Detect which cell encompasses the target text, then output its [X, Y] center coordinate. 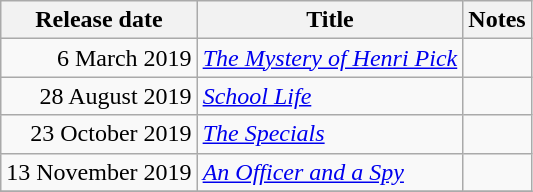
13 November 2019 [99, 172]
The Mystery of Henri Pick [330, 58]
Title [330, 20]
6 March 2019 [99, 58]
An Officer and a Spy [330, 172]
Notes [497, 20]
School Life [330, 96]
The Specials [330, 134]
28 August 2019 [99, 96]
Release date [99, 20]
23 October 2019 [99, 134]
